Extract the (X, Y) coordinate from the center of the cell holding the provided text.  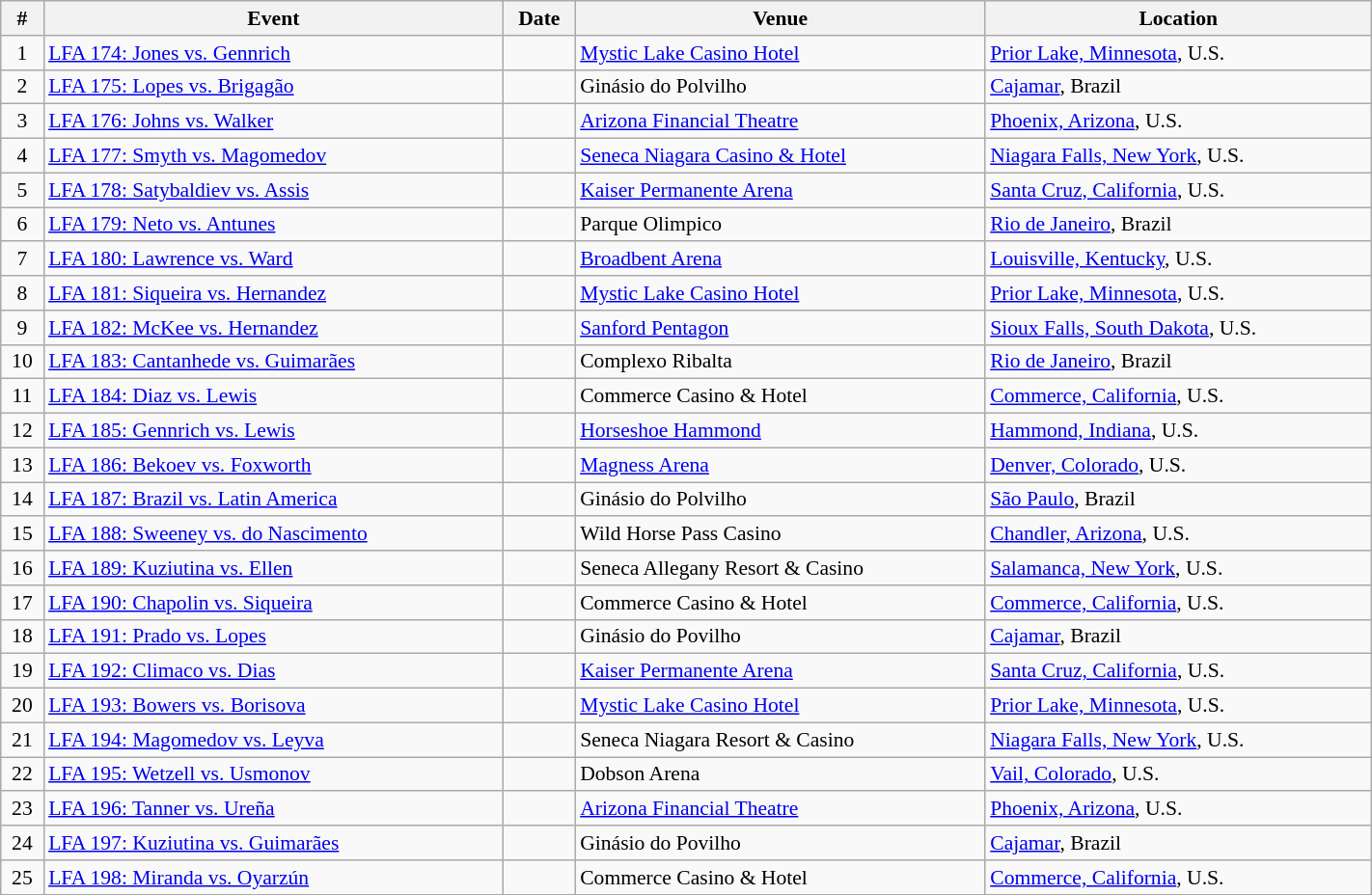
LFA 177: Smyth vs. Magomedov (274, 156)
Location (1178, 18)
LFA 196: Tanner vs. Ureña (274, 809)
16 (22, 568)
Parque Olimpico (780, 225)
Seneca Allegany Resort & Casino (780, 568)
24 (22, 843)
LFA 180: Lawrence vs. Ward (274, 259)
LFA 182: McKee vs. Hernandez (274, 328)
São Paulo, Brazil (1178, 500)
22 (22, 774)
Seneca Niagara Resort & Casino (780, 740)
LFA 193: Bowers vs. Borisova (274, 706)
15 (22, 534)
Wild Horse Pass Casino (780, 534)
LFA 187: Brazil vs. Latin America (274, 500)
Complexo Ribalta (780, 362)
LFA 188: Sweeney vs. do Nascimento (274, 534)
Magness Arena (780, 465)
25 (22, 878)
3 (22, 122)
2 (22, 87)
23 (22, 809)
LFA 189: Kuziutina vs. Ellen (274, 568)
LFA 186: Bekoev vs. Foxworth (274, 465)
LFA 179: Neto vs. Antunes (274, 225)
# (22, 18)
13 (22, 465)
7 (22, 259)
LFA 195: Wetzell vs. Usmonov (274, 774)
LFA 197: Kuziutina vs. Guimarães (274, 843)
Chandler, Arizona, U.S. (1178, 534)
11 (22, 396)
Denver, Colorado, U.S. (1178, 465)
20 (22, 706)
LFA 176: Johns vs. Walker (274, 122)
Vail, Colorado, U.S. (1178, 774)
Sanford Pentagon (780, 328)
19 (22, 671)
Venue (780, 18)
LFA 194: Magomedov vs. Leyva (274, 740)
10 (22, 362)
5 (22, 190)
9 (22, 328)
21 (22, 740)
LFA 183: Cantanhede vs. Guimarães (274, 362)
Seneca Niagara Casino & Hotel (780, 156)
14 (22, 500)
LFA 191: Prado vs. Lopes (274, 637)
LFA 190: Chapolin vs. Siqueira (274, 603)
LFA 178: Satybaldiev vs. Assis (274, 190)
LFA 185: Gennrich vs. Lewis (274, 431)
1 (22, 53)
18 (22, 637)
LFA 192: Climaco vs. Dias (274, 671)
LFA 181: Siqueira vs. Hernandez (274, 293)
Horseshoe Hammond (780, 431)
Hammond, Indiana, U.S. (1178, 431)
Dobson Arena (780, 774)
Salamanca, New York, U.S. (1178, 568)
LFA 198: Miranda vs. Oyarzún (274, 878)
4 (22, 156)
Broadbent Arena (780, 259)
LFA 174: Jones vs. Gennrich (274, 53)
Louisville, Kentucky, U.S. (1178, 259)
LFA 175: Lopes vs. Brigagão (274, 87)
Sioux Falls, South Dakota, U.S. (1178, 328)
LFA 184: Diaz vs. Lewis (274, 396)
Date (540, 18)
6 (22, 225)
Event (274, 18)
8 (22, 293)
12 (22, 431)
17 (22, 603)
